Detect which cell encompasses the target text, then output its (X, Y) center coordinate. 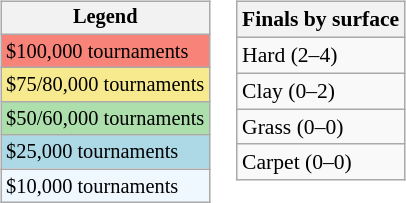
$50/60,000 tournaments (105, 119)
$10,000 tournaments (105, 186)
Legend (105, 18)
Grass (0–0) (320, 127)
Clay (0–2) (320, 91)
Hard (2–4) (320, 55)
$75/80,000 tournaments (105, 85)
Carpet (0–0) (320, 162)
$25,000 tournaments (105, 152)
Finals by surface (320, 20)
$100,000 tournaments (105, 51)
